Return (X, Y) of the center of cell containing provided text 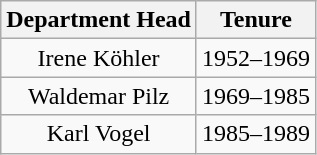
Department Head (99, 20)
Irene Köhler (99, 58)
1952–1969 (256, 58)
Tenure (256, 20)
1969–1985 (256, 96)
Waldemar Pilz (99, 96)
Karl Vogel (99, 134)
1985–1989 (256, 134)
